For the text-containing cell, return its midpoint in (x, y) coordinate format. 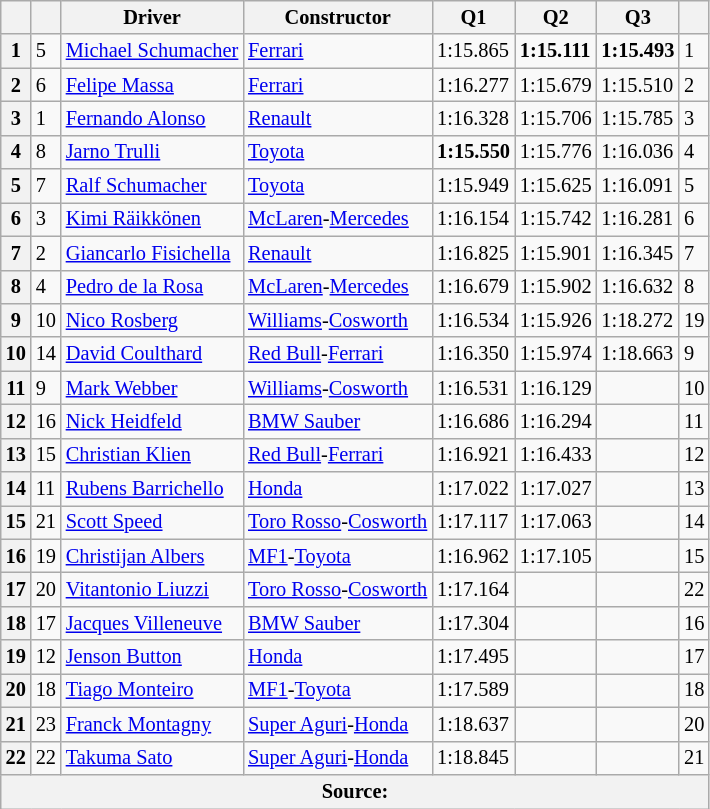
1:15.949 (474, 186)
1:17.589 (474, 690)
1:16.632 (638, 287)
1:17.105 (556, 556)
1:15.901 (556, 253)
23 (46, 724)
1:17.063 (556, 522)
Q2 (556, 17)
1:16.091 (638, 186)
1:16.129 (556, 388)
1:17.117 (474, 522)
Nick Heidfeld (152, 421)
Ralf Schumacher (152, 186)
1:16.294 (556, 421)
Giancarlo Fisichella (152, 253)
Rubens Barrichello (152, 489)
1:16.350 (474, 354)
1:15.706 (556, 118)
Driver (152, 17)
Franck Montagny (152, 724)
Pedro de la Rosa (152, 287)
Q1 (474, 17)
1:17.022 (474, 489)
1:16.281 (638, 219)
1:15.865 (474, 51)
1:15.742 (556, 219)
1:16.921 (474, 455)
1:15.679 (556, 85)
1:15.550 (474, 152)
1:16.277 (474, 85)
1:18.663 (638, 354)
Tiago Monteiro (152, 690)
1:16.345 (638, 253)
Nico Rosberg (152, 320)
1:16.433 (556, 455)
Constructor (338, 17)
Kimi Räikkönen (152, 219)
1:16.686 (474, 421)
1:18.637 (474, 724)
1:16.825 (474, 253)
1:17.027 (556, 489)
1:16.154 (474, 219)
1:16.962 (474, 556)
1:15.776 (556, 152)
1:16.679 (474, 287)
Fernando Alonso (152, 118)
Felipe Massa (152, 85)
Q3 (638, 17)
1:16.534 (474, 320)
Christijan Albers (152, 556)
1:15.625 (556, 186)
Scott Speed (152, 522)
1:16.531 (474, 388)
1:15.785 (638, 118)
1:17.164 (474, 589)
1:16.328 (474, 118)
1:17.495 (474, 657)
Vitantonio Liuzzi (152, 589)
1:16.036 (638, 152)
Jarno Trulli (152, 152)
1:15.974 (556, 354)
1:15.902 (556, 287)
Source: (356, 791)
Mark Webber (152, 388)
1:15.493 (638, 51)
1:18.272 (638, 320)
1:15.510 (638, 85)
Jacques Villeneuve (152, 623)
1:17.304 (474, 623)
David Coulthard (152, 354)
1:15.111 (556, 51)
Michael Schumacher (152, 51)
Jenson Button (152, 657)
Christian Klien (152, 455)
Takuma Sato (152, 758)
1:15.926 (556, 320)
1:18.845 (474, 758)
